Search for the cell housing the specified text and yield its (x, y) center coordinate. 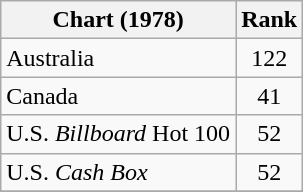
Canada (118, 96)
U.S. Cash Box (118, 172)
U.S. Billboard Hot 100 (118, 134)
Rank (270, 20)
41 (270, 96)
Chart (1978) (118, 20)
Australia (118, 58)
122 (270, 58)
